Capture the cell that displays the provided text and extract its [X, Y] central coordinate. 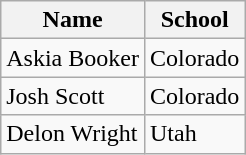
Name [73, 20]
Utah [194, 134]
Delon Wright [73, 134]
School [194, 20]
Askia Booker [73, 58]
Josh Scott [73, 96]
